Determine the [x, y] coordinate at the center of the cell enclosing the given text.  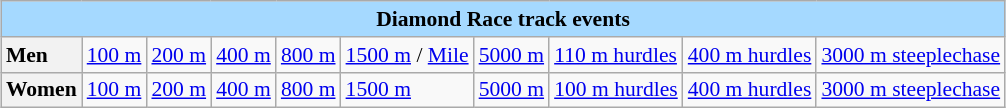
110 m hurdles [616, 55]
1500 m [408, 90]
Men [42, 55]
1500 m / Mile [408, 55]
100 m hurdles [616, 90]
Women [42, 90]
Diamond Race track events [503, 19]
